For the text-containing cell, return its midpoint in [x, y] coordinate format. 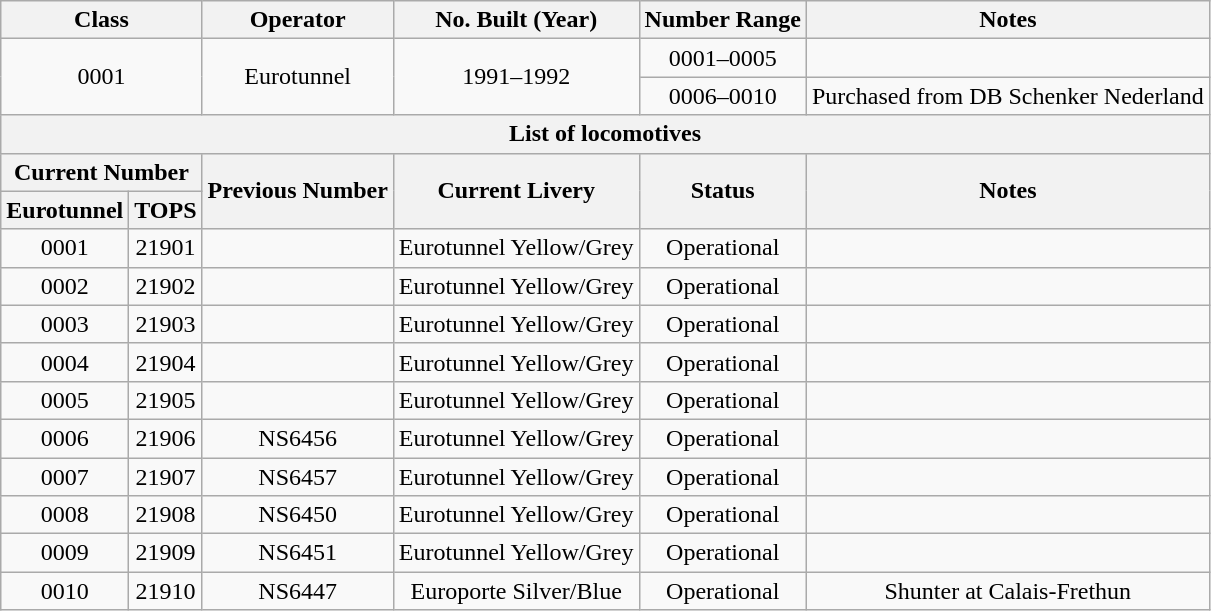
List of locomotives [606, 134]
Status [722, 191]
0010 [65, 591]
21906 [166, 438]
0004 [65, 362]
1991–1992 [516, 77]
NS6457 [298, 477]
NS6451 [298, 553]
0005 [65, 400]
21907 [166, 477]
Europorte Silver/Blue [516, 591]
NS6450 [298, 515]
21901 [166, 248]
Shunter at Calais-Frethun [1008, 591]
Operator [298, 20]
TOPS [166, 210]
Number Range [722, 20]
0001–0005 [722, 58]
No. Built (Year) [516, 20]
Current Number [102, 172]
Current Livery [516, 191]
21908 [166, 515]
Class [102, 20]
Previous Number [298, 191]
NS6456 [298, 438]
21905 [166, 400]
21903 [166, 324]
0003 [65, 324]
21904 [166, 362]
0007 [65, 477]
0008 [65, 515]
0009 [65, 553]
Purchased from DB Schenker Nederland [1008, 96]
0006–0010 [722, 96]
NS6447 [298, 591]
21909 [166, 553]
21910 [166, 591]
0006 [65, 438]
21902 [166, 286]
0002 [65, 286]
